Scan for the cell matching the given text and deliver its [x, y] coordinate at center. 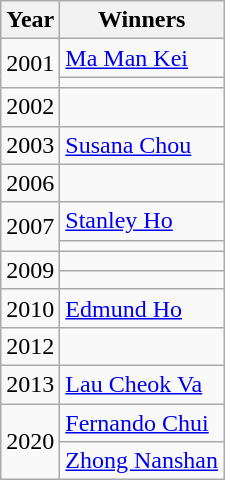
Ma Man Kei [142, 58]
Zhong Nanshan [142, 461]
Stanley Ho [142, 221]
2020 [30, 442]
Fernando Chui [142, 423]
2012 [30, 346]
Edmund Ho [142, 308]
2010 [30, 308]
2013 [30, 384]
Year [30, 20]
Lau Cheok Va [142, 384]
Winners [142, 20]
2003 [30, 145]
2001 [30, 64]
2006 [30, 183]
2009 [30, 270]
2007 [30, 226]
2002 [30, 107]
Susana Chou [142, 145]
